Capture the cell that displays the provided text and extract its [x, y] central coordinate. 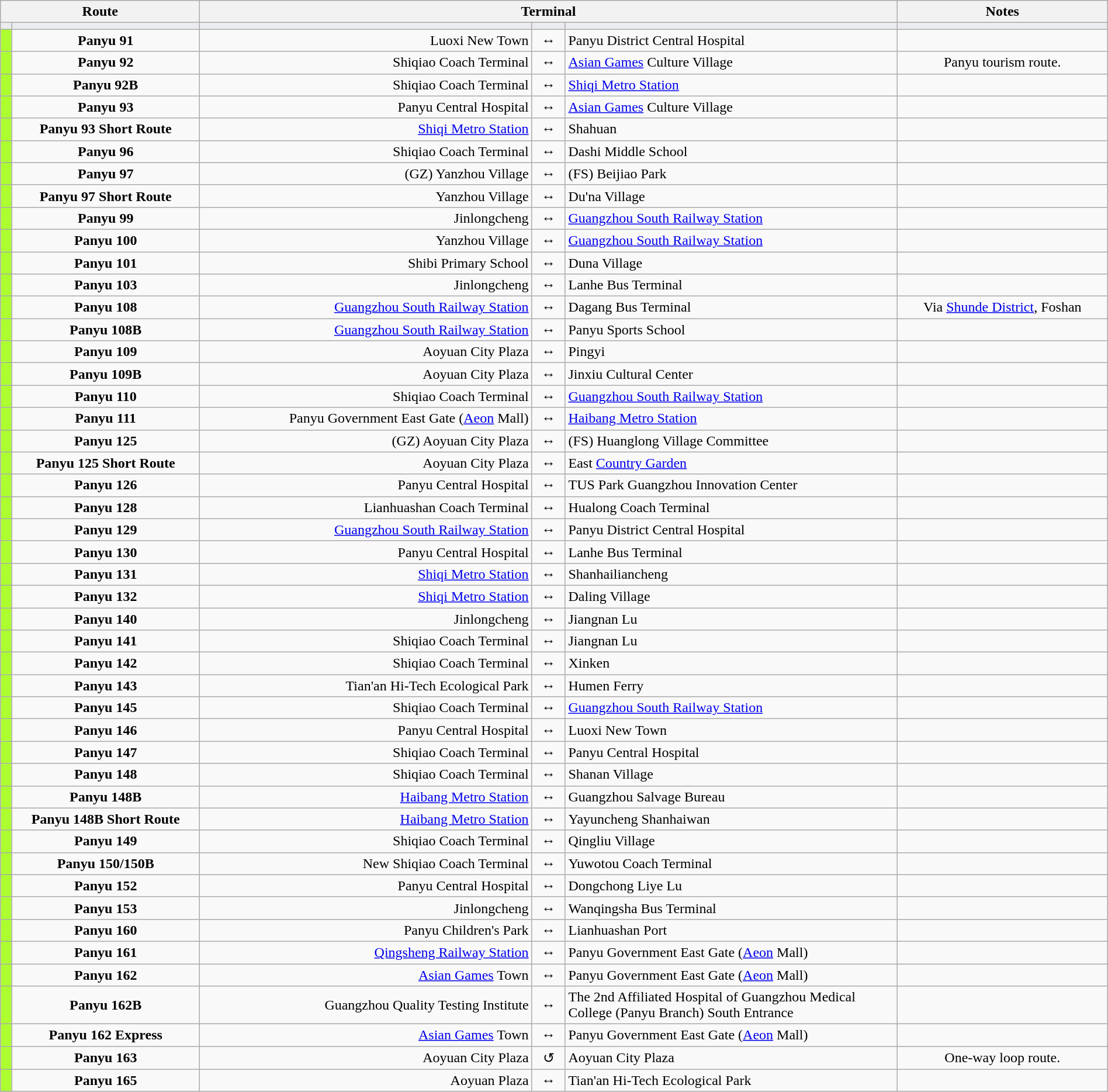
Panyu 129 [106, 530]
Panyu 108B [106, 330]
Lianhuashan Coach Terminal [366, 507]
Panyu 97 Short Route [106, 196]
Panyu 131 [106, 574]
Panyu tourism route. [1002, 63]
Du'na Village [731, 196]
Panyu 109 [106, 352]
Shanhailiancheng [731, 574]
↺ [548, 1058]
Panyu 152 [106, 886]
(GZ) Aoyuan City Plaza [366, 441]
Daling Village [731, 596]
Yuwotou Coach Terminal [731, 863]
TUS Park Guangzhou Innovation Center [731, 485]
Panyu 93 Short Route [106, 129]
Panyu 103 [106, 285]
(FS) Huanglong Village Committee [731, 441]
(FS) Beijiao Park [731, 174]
Panyu 101 [106, 262]
Panyu 147 [106, 752]
Panyu 128 [106, 507]
(GZ) Yanzhou Village [366, 174]
Panyu 163 [106, 1058]
Panyu 111 [106, 419]
Guangzhou Salvage Bureau [731, 797]
New Shiqiao Coach Terminal [366, 863]
Panyu 100 [106, 240]
Panyu 150/150B [106, 863]
Duna Village [731, 262]
Qingliu Village [731, 841]
Panyu Sports School [731, 330]
Shahuan [731, 129]
Panyu 96 [106, 151]
East Country Garden [731, 463]
Yayuncheng Shanhaiwan [731, 819]
Panyu 160 [106, 930]
Panyu 146 [106, 730]
Panyu 165 [106, 1080]
Panyu 93 [106, 107]
Shanan Village [731, 775]
Pingyi [731, 352]
Route [101, 12]
Panyu 108 [106, 307]
Via Shunde District, Foshan [1002, 307]
Panyu 110 [106, 396]
Panyu 148 [106, 775]
Panyu 162 [106, 974]
Panyu 91 [106, 40]
Panyu 148B [106, 797]
Notes [1002, 12]
Panyu 143 [106, 686]
Jinxiu Cultural Center [731, 374]
Panyu 148B Short Route [106, 819]
Dashi Middle School [731, 151]
Panyu 126 [106, 485]
Guangzhou Quality Testing Institute [366, 1005]
Panyu 162B [106, 1005]
Lianhuashan Port [731, 930]
Wanqingsha Bus Terminal [731, 908]
Dongchong Liye Lu [731, 886]
Panyu 92 [106, 63]
The 2nd Affiliated Hospital of Guangzhou Medical College (Panyu Branch) South Entrance [731, 1005]
Panyu 125 [106, 441]
Panyu Children's Park [366, 930]
Panyu 109B [106, 374]
One-way loop route. [1002, 1058]
Xinken [731, 664]
Panyu 153 [106, 908]
Panyu 161 [106, 952]
Humen Ferry [731, 686]
Panyu 162 Express [106, 1035]
Panyu 140 [106, 619]
Panyu 97 [106, 174]
Panyu 141 [106, 641]
Panyu 125 Short Route [106, 463]
Dagang Bus Terminal [731, 307]
Panyu 142 [106, 664]
Hualong Coach Terminal [731, 507]
Terminal [549, 12]
Panyu 99 [106, 218]
Panyu 145 [106, 708]
Panyu 92B [106, 85]
Panyu 130 [106, 552]
Panyu 132 [106, 596]
Panyu 149 [106, 841]
Aoyuan Plaza [366, 1080]
Qingsheng Railway Station [366, 952]
Shibi Primary School [366, 262]
